Find where the given text appears and provide that cell's center as (x, y) coordinate. 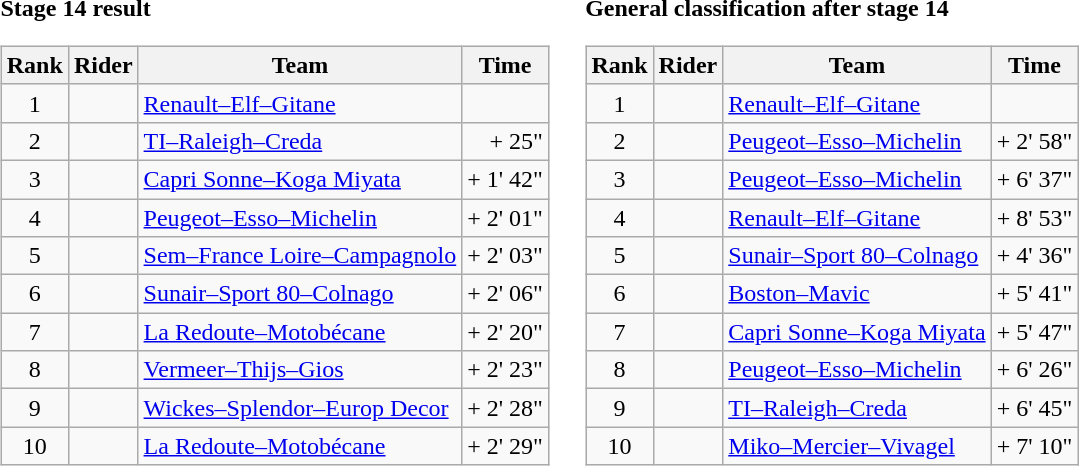
+ 2' 03" (506, 256)
+ 2' 23" (506, 370)
Miko–Mercier–Vivagel (857, 446)
Wickes–Splendor–Europ Decor (300, 408)
Vermeer–Thijs–Gios (300, 370)
+ 6' 37" (1034, 179)
+ 2' 20" (506, 332)
Sem–France Loire–Campagnolo (300, 256)
+ 6' 45" (1034, 408)
+ 1' 42" (506, 179)
+ 8' 53" (1034, 217)
+ 2' 58" (1034, 141)
+ 25" (506, 141)
+ 6' 26" (1034, 370)
+ 5' 41" (1034, 294)
Boston–Mavic (857, 294)
+ 7' 10" (1034, 446)
+ 2' 06" (506, 294)
+ 2' 29" (506, 446)
+ 2' 01" (506, 217)
+ 5' 47" (1034, 332)
+ 2' 28" (506, 408)
+ 4' 36" (1034, 256)
